Identify which cell holds the provided text, then report its (X, Y) central coordinate. 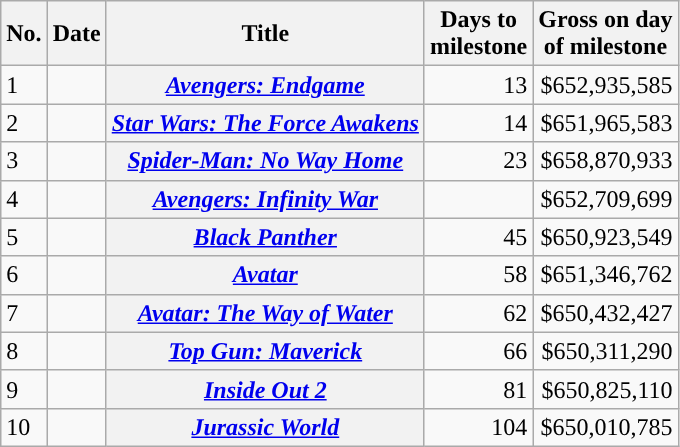
Days to milestone (478, 34)
45 (478, 237)
7 (24, 313)
Avengers: Endgame (265, 85)
6 (24, 275)
10 (24, 427)
14 (478, 123)
Gross on day of milestone (606, 34)
Jurassic World (265, 427)
2 (24, 123)
$650,311,290 (606, 351)
8 (24, 351)
Avengers: Infinity War (265, 199)
Avatar (265, 275)
62 (478, 313)
$652,709,699 (606, 199)
$658,870,933 (606, 161)
$652,935,585 (606, 85)
81 (478, 389)
Date (76, 34)
$650,825,110 (606, 389)
23 (478, 161)
Avatar: The Way of Water (265, 313)
66 (478, 351)
4 (24, 199)
Star Wars: The Force Awakens (265, 123)
$651,965,583 (606, 123)
1 (24, 85)
13 (478, 85)
$650,010,785 (606, 427)
$651,346,762 (606, 275)
Title (265, 34)
Inside Out 2 (265, 389)
104 (478, 427)
3 (24, 161)
$650,432,427 (606, 313)
5 (24, 237)
9 (24, 389)
Spider-Man: No Way Home (265, 161)
$650,923,549 (606, 237)
Top Gun: Maverick (265, 351)
No. (24, 34)
58 (478, 275)
Black Panther (265, 237)
